Return [x, y] of the center of cell containing provided text 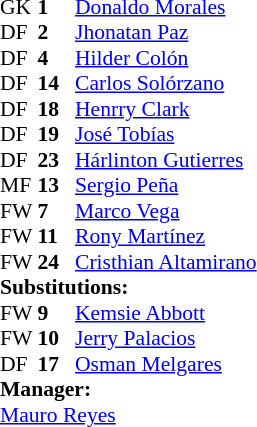
11 [57, 237]
Henrry Clark [166, 109]
2 [57, 33]
Manager: [128, 389]
Rony Martínez [166, 237]
Carlos Solórzano [166, 83]
9 [57, 313]
14 [57, 83]
4 [57, 58]
Osman Melgares [166, 364]
19 [57, 135]
MF [19, 185]
Cristhian Altamirano [166, 262]
17 [57, 364]
7 [57, 211]
18 [57, 109]
Substitutions: [128, 287]
Kemsie Abbott [166, 313]
Jerry Palacios [166, 339]
Sergio Peña [166, 185]
23 [57, 160]
13 [57, 185]
24 [57, 262]
Hilder Colón [166, 58]
José Tobías [166, 135]
Marco Vega [166, 211]
10 [57, 339]
Hárlinton Gutierres [166, 160]
Jhonatan Paz [166, 33]
